Pinpoint the cell where the given text exists, returning its (X, Y) midpoint coordinate. 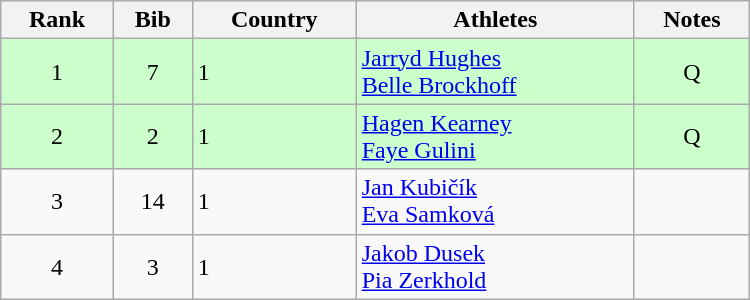
Rank (58, 20)
Jarryd Hughes Belle Brockhoff (495, 72)
4 (58, 266)
14 (152, 202)
7 (152, 72)
Hagen Kearney Faye Gulini (495, 136)
Bib (152, 20)
Country (274, 20)
Notes (692, 20)
Jakob Dusek Pia Zerkhold (495, 266)
Jan Kubičík Eva Samková (495, 202)
Athletes (495, 20)
